Search for the cell housing the specified text and yield its (X, Y) center coordinate. 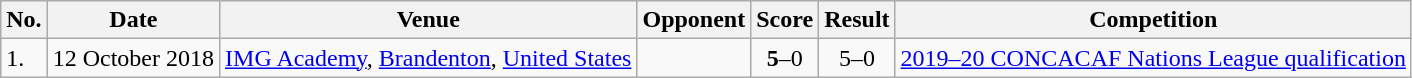
Score (785, 20)
Date (133, 20)
No. (24, 20)
IMG Academy, Brandenton, United States (428, 58)
Opponent (694, 20)
1. (24, 58)
2019–20 CONCACAF Nations League qualification (1153, 58)
12 October 2018 (133, 58)
Result (857, 20)
Competition (1153, 20)
Venue (428, 20)
